Output the [x, y] coordinate of the center of the cell containing the given text.  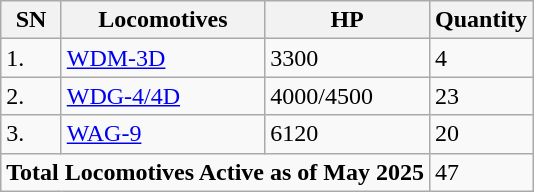
1. [31, 58]
6120 [348, 134]
WDG-4/4D [162, 96]
20 [482, 134]
Total Locomotives Active as of May 2025 [216, 172]
WDM-3D [162, 58]
3. [31, 134]
Quantity [482, 20]
HP [348, 20]
47 [482, 172]
2. [31, 96]
4000/4500 [348, 96]
SN [31, 20]
3300 [348, 58]
WAG-9 [162, 134]
4 [482, 58]
Locomotives [162, 20]
23 [482, 96]
